For the text-containing cell, return its midpoint in (x, y) coordinate format. 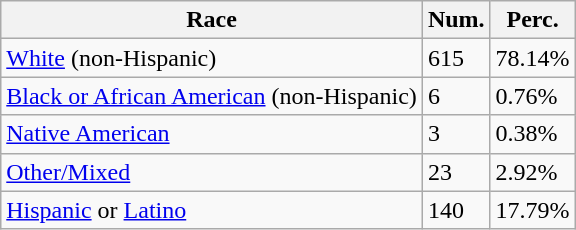
23 (456, 172)
Native American (212, 134)
615 (456, 58)
3 (456, 134)
0.38% (532, 134)
Perc. (532, 20)
140 (456, 210)
Num. (456, 20)
Hispanic or Latino (212, 210)
0.76% (532, 96)
White (non-Hispanic) (212, 58)
Black or African American (non-Hispanic) (212, 96)
2.92% (532, 172)
Other/Mixed (212, 172)
17.79% (532, 210)
6 (456, 96)
Race (212, 20)
78.14% (532, 58)
